Search for the cell housing the specified text and yield its [X, Y] center coordinate. 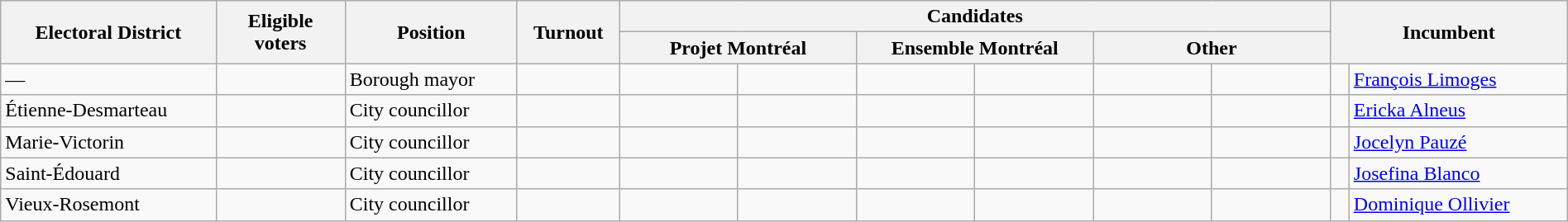
Candidates [974, 17]
Josefina Blanco [1458, 173]
Marie-Victorin [108, 142]
Dominique Ollivier [1458, 205]
François Limoges [1458, 79]
Ensemble Montréal [975, 48]
Electoral District [108, 32]
Other [1212, 48]
Étienne-Desmarteau [108, 111]
Projet Montréal [738, 48]
Turnout [568, 32]
— [108, 79]
Vieux-Rosemont [108, 205]
Borough mayor [431, 79]
Position [431, 32]
Saint-Édouard [108, 173]
Jocelyn Pauzé [1458, 142]
Ericka Alneus [1458, 111]
Incumbent [1449, 32]
Eligible voters [280, 32]
